Capture the cell that displays the provided text and extract its (X, Y) central coordinate. 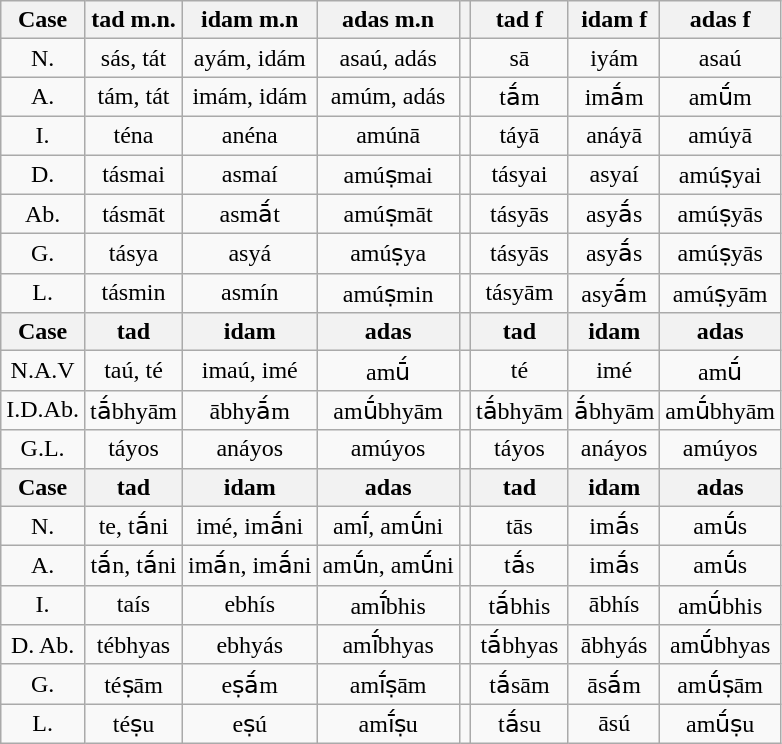
tad m.n. (133, 20)
anáyā (614, 135)
imaú, imé (250, 371)
idam f (614, 20)
iyám (614, 58)
asyā́m (614, 293)
eṣā́m (250, 684)
tā́su (519, 724)
asmaí (250, 174)
adas m.n (388, 20)
tásmin (133, 293)
amúṣmai (388, 174)
téṣām (133, 684)
amī́ṣu (388, 724)
tā́bhis (519, 605)
eṣú (250, 724)
idam m.n (250, 20)
amū́bhis (720, 605)
té (519, 371)
Ab. (43, 214)
ā́bhyām (614, 410)
amī́ṣām (388, 684)
táyā (519, 135)
ābhyás (614, 645)
D. (43, 174)
ābhís (614, 605)
D. Ab. (43, 645)
I.D.Ab. (43, 410)
taís (133, 605)
imé, imā́ni (250, 526)
amúṣyām (720, 293)
ayám, idám (250, 58)
tā́s (519, 566)
amī́bhis (388, 605)
amū́ṣām (720, 684)
amī́bhyas (388, 645)
ebhyás (250, 645)
āsú (614, 724)
amū́ṣu (720, 724)
amū́n, amū́ni (388, 566)
imám, idám (250, 97)
tā́sām (519, 684)
tásyai (519, 174)
amū́bhyas (720, 645)
tās (519, 526)
amī́, amū́ni (388, 526)
ebhís (250, 605)
amúm, adás (388, 97)
amúṣya (388, 254)
amúnā (388, 135)
anéna (250, 135)
amū́m (720, 97)
tā́bhyas (519, 645)
asaú, adás (388, 58)
téṣu (133, 724)
tā́n, tā́ni (133, 566)
te, tā́ni (133, 526)
imā́n, imā́ni (250, 566)
taú, té (133, 371)
asmā́t (250, 214)
tásmāt (133, 214)
N.A.V (43, 371)
tásyām (519, 293)
tám, tát (133, 97)
asaú (720, 58)
tad f (519, 20)
sā (519, 58)
imé (614, 371)
tásya (133, 254)
amúṣmin (388, 293)
ābhyā́m (250, 410)
imā́m (614, 97)
asyaí (614, 174)
āsā́m (614, 684)
asmín (250, 293)
amúṣyai (720, 174)
sás, tát (133, 58)
téna (133, 135)
asyá (250, 254)
tā́m (519, 97)
G.L. (43, 449)
tébhyas (133, 645)
tásmai (133, 174)
amúṣmāt (388, 214)
adas f (720, 20)
amúyā (720, 135)
